Provide the [X, Y] coordinate of the cell's center where the given text is located.  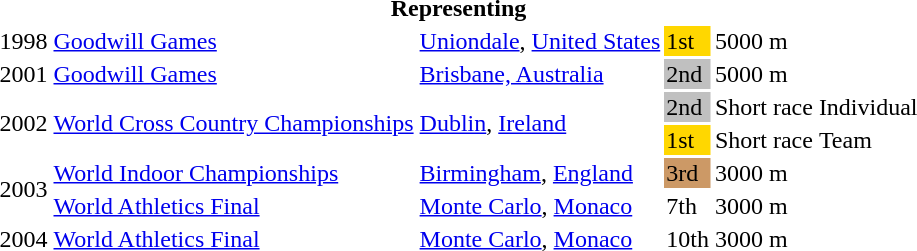
3rd [688, 173]
Dublin, Ireland [540, 124]
Birmingham, England [540, 173]
World Indoor Championships [234, 173]
Brisbane, Australia [540, 74]
Monte Carlo, Monaco [540, 206]
Uniondale, United States [540, 41]
World Cross Country Championships [234, 124]
World Athletics Final [234, 206]
7th [688, 206]
